Provide the (x, y) coordinate of the cell's center where the given text is located.  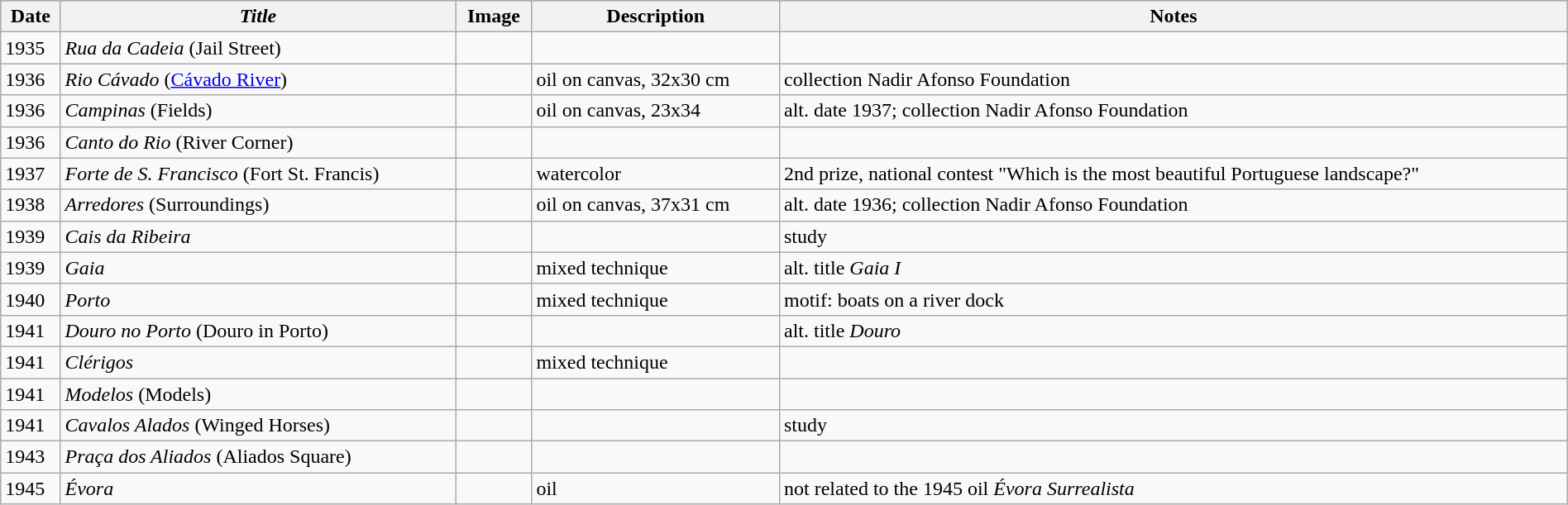
Clérigos (258, 362)
oil (656, 488)
collection Nadir Afonso Foundation (1173, 79)
Praça dos Aliados (Aliados Square) (258, 457)
Arredores (Surroundings) (258, 205)
1940 (31, 299)
1943 (31, 457)
Forte de S. Francisco (Fort St. Francis) (258, 174)
Rio Cávado (Cávado River) (258, 79)
Porto (258, 299)
not related to the 1945 oil Évora Surrealista (1173, 488)
oil on canvas, 37x31 cm (656, 205)
motif: boats on a river dock (1173, 299)
Modelos (Models) (258, 394)
Cais da Ribeira (258, 236)
1945 (31, 488)
1937 (31, 174)
alt. date 1936; collection Nadir Afonso Foundation (1173, 205)
2nd prize, national contest "Which is the most beautiful Portuguese landscape?" (1173, 174)
1935 (31, 48)
Campinas (Fields) (258, 111)
Évora (258, 488)
Image (494, 17)
Rua da Cadeia (Jail Street) (258, 48)
Douro no Porto (Douro in Porto) (258, 331)
alt. title Douro (1173, 331)
Title (258, 17)
Canto do Rio (River Corner) (258, 142)
oil on canvas, 23x34 (656, 111)
Notes (1173, 17)
Description (656, 17)
alt. date 1937; collection Nadir Afonso Foundation (1173, 111)
oil on canvas, 32x30 cm (656, 79)
Cavalos Alados (Winged Horses) (258, 426)
1938 (31, 205)
Gaia (258, 268)
watercolor (656, 174)
Date (31, 17)
alt. title Gaia I (1173, 268)
